Capture the cell that displays the provided text and extract its [x, y] central coordinate. 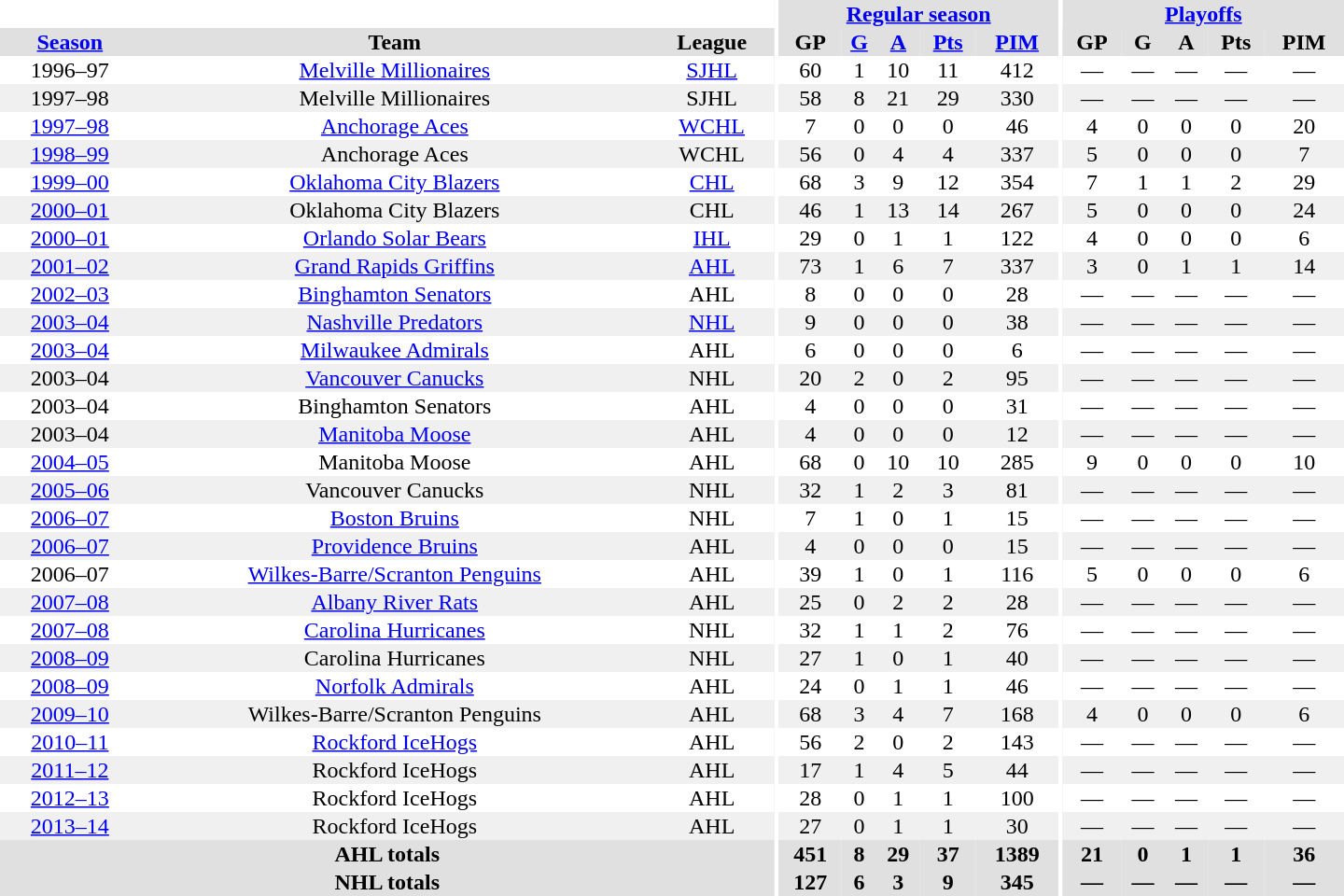
100 [1017, 798]
Albany River Rats [395, 602]
40 [1017, 658]
37 [948, 854]
58 [810, 98]
2009–10 [70, 714]
168 [1017, 714]
81 [1017, 490]
Boston Bruins [395, 518]
95 [1017, 378]
127 [810, 882]
285 [1017, 462]
Grand Rapids Griffins [395, 266]
Regular season [918, 14]
1389 [1017, 854]
1998–99 [70, 154]
30 [1017, 826]
2012–13 [70, 798]
31 [1017, 406]
13 [898, 210]
IHL [712, 238]
Milwaukee Admirals [395, 350]
2010–11 [70, 742]
38 [1017, 322]
122 [1017, 238]
2001–02 [70, 266]
1999–00 [70, 182]
Season [70, 42]
17 [810, 770]
44 [1017, 770]
412 [1017, 70]
143 [1017, 742]
Nashville Predators [395, 322]
36 [1304, 854]
330 [1017, 98]
60 [810, 70]
2013–14 [70, 826]
73 [810, 266]
Orlando Solar Bears [395, 238]
76 [1017, 630]
39 [810, 574]
League [712, 42]
345 [1017, 882]
451 [810, 854]
AHL totals [387, 854]
Norfolk Admirals [395, 686]
116 [1017, 574]
2011–12 [70, 770]
11 [948, 70]
2002–03 [70, 294]
Providence Bruins [395, 546]
NHL totals [387, 882]
Playoffs [1204, 14]
Team [395, 42]
354 [1017, 182]
2004–05 [70, 462]
2005–06 [70, 490]
1996–97 [70, 70]
267 [1017, 210]
25 [810, 602]
